Find where the given text appears and provide that cell's center as [x, y] coordinate. 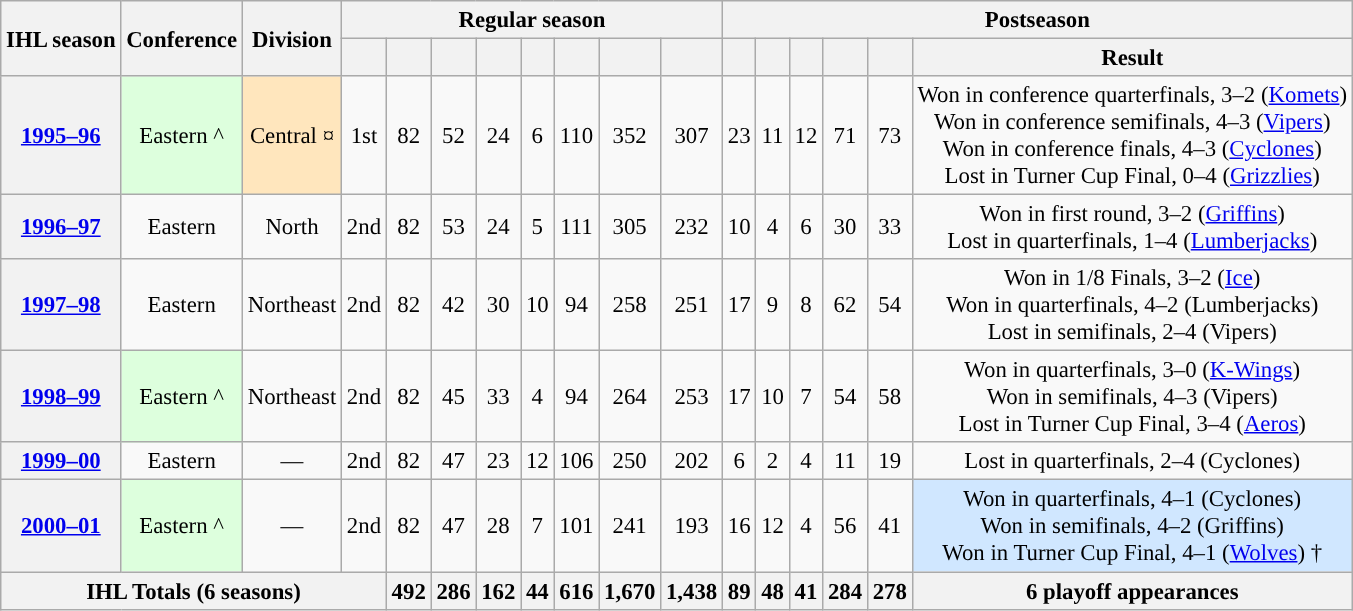
101 [576, 526]
258 [630, 305]
616 [576, 591]
71 [846, 136]
305 [630, 228]
1996–97 [61, 228]
278 [890, 591]
241 [630, 526]
1997–98 [61, 305]
284 [846, 591]
Postseason [1037, 20]
232 [692, 228]
56 [846, 526]
Result [1132, 58]
5 [538, 228]
106 [576, 461]
1999–00 [61, 461]
251 [692, 305]
8 [806, 305]
16 [738, 526]
42 [454, 305]
2 [772, 461]
IHL Totals (6 seasons) [194, 591]
Conference [182, 38]
19 [890, 461]
North [292, 228]
253 [692, 397]
250 [630, 461]
1,670 [630, 591]
286 [454, 591]
28 [498, 526]
Won in first round, 3–2 (Griffins)Lost in quarterfinals, 1–4 (Lumberjacks) [1132, 228]
45 [454, 397]
IHL season [61, 38]
307 [692, 136]
110 [576, 136]
Won in quarterfinals, 4–1 (Cyclones)Won in semifinals, 4–2 (Griffins)Won in Turner Cup Final, 4–1 (Wolves) † [1132, 526]
Won in quarterfinals, 3–0 (K-Wings)Won in semifinals, 4–3 (Vipers)Lost in Turner Cup Final, 3–4 (Aeros) [1132, 397]
Regular season [532, 20]
Won in 1/8 Finals, 3–2 (Ice)Won in quarterfinals, 4–2 (Lumberjacks)Lost in semifinals, 2–4 (Vipers) [1132, 305]
44 [538, 591]
1995–96 [61, 136]
89 [738, 591]
2000–01 [61, 526]
73 [890, 136]
111 [576, 228]
1st [364, 136]
492 [408, 591]
193 [692, 526]
162 [498, 591]
1998–99 [61, 397]
53 [454, 228]
1,438 [692, 591]
58 [890, 397]
Division [292, 38]
202 [692, 461]
264 [630, 397]
Lost in quarterfinals, 2–4 (Cyclones) [1132, 461]
62 [846, 305]
48 [772, 591]
6 playoff appearances [1132, 591]
352 [630, 136]
52 [454, 136]
9 [772, 305]
Central ¤ [292, 136]
